Detect which cell encompasses the target text, then output its (x, y) center coordinate. 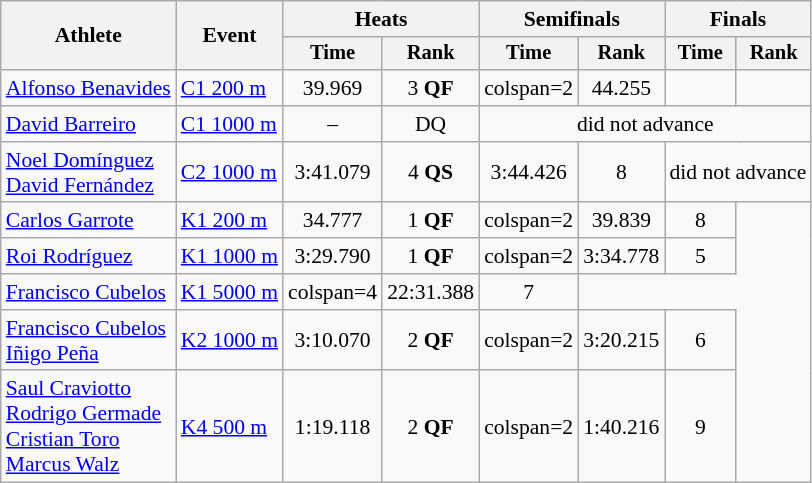
3:41.079 (332, 172)
Roi Rodríguez (88, 256)
5 (700, 256)
C2 1000 m (230, 172)
Finals (738, 19)
3:44.426 (528, 172)
David Barreiro (88, 124)
Athlete (88, 36)
34.777 (332, 221)
6 (700, 340)
K4 500 m (230, 427)
44.255 (621, 88)
Carlos Garrote (88, 221)
Saul CraviottoRodrigo GermadeCristian ToroMarcus Walz (88, 427)
3 QF (430, 88)
Noel DomínguezDavid Fernández (88, 172)
K1 1000 m (230, 256)
Heats (381, 19)
9 (700, 427)
3:34.778 (621, 256)
K2 1000 m (230, 340)
K1 5000 m (230, 292)
Alfonso Benavides (88, 88)
DQ (430, 124)
– (332, 124)
3:29.790 (332, 256)
Francisco Cubelos (88, 292)
K1 200 m (230, 221)
colspan=4 (332, 292)
3:10.070 (332, 340)
Francisco CubelosIñigo Peña (88, 340)
1:40.216 (621, 427)
3:20.215 (621, 340)
22:31.388 (430, 292)
39.839 (621, 221)
39.969 (332, 88)
1:19.118 (332, 427)
C1 200 m (230, 88)
7 (528, 292)
Event (230, 36)
Semifinals (572, 19)
C1 1000 m (230, 124)
4 QS (430, 172)
